Find where the given text appears and provide that cell's center as (X, Y) coordinate. 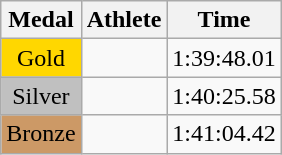
1:39:48.01 (224, 58)
Time (224, 20)
Gold (41, 58)
Bronze (41, 134)
1:41:04.42 (224, 134)
1:40:25.58 (224, 96)
Medal (41, 20)
Silver (41, 96)
Athlete (124, 20)
